Scan for the cell matching the given text and deliver its [X, Y] coordinate at center. 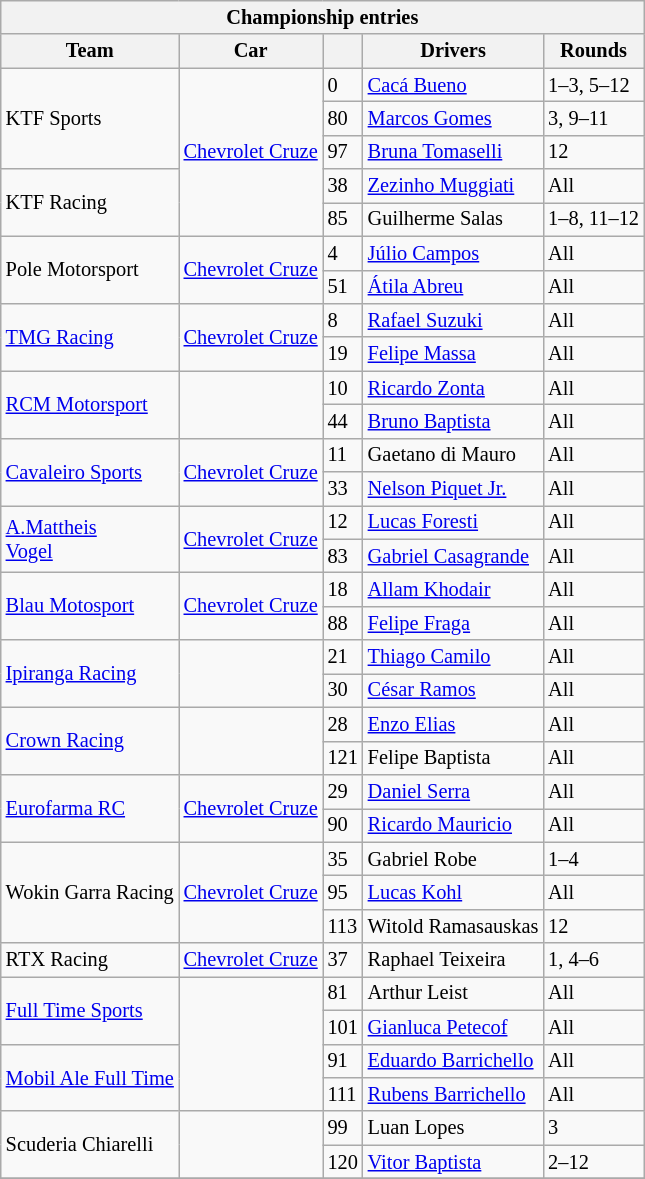
83 [343, 556]
95 [343, 892]
Zezinho Muggiati [453, 186]
Rafael Suzuki [453, 320]
Cacá Bueno [453, 85]
Felipe Massa [453, 354]
11 [343, 455]
Rounds [594, 51]
Nelson Piquet Jr. [453, 489]
Marcos Gomes [453, 118]
8 [343, 320]
Wokin Garra Racing [90, 892]
RCM Motorsport [90, 404]
Enzo Elias [453, 724]
Ricardo Mauricio [453, 825]
Crown Racing [90, 740]
1–4 [594, 859]
85 [343, 219]
18 [343, 589]
30 [343, 690]
38 [343, 186]
97 [343, 152]
Daniel Serra [453, 791]
1–3, 5–12 [594, 85]
Allam Khodair [453, 589]
Pole Motorsport [90, 270]
Car [251, 51]
Drivers [453, 51]
Ipiranga Racing [90, 674]
3 [594, 1128]
Arthur Leist [453, 993]
Felipe Baptista [453, 758]
35 [343, 859]
Luan Lopes [453, 1128]
90 [343, 825]
81 [343, 993]
10 [343, 388]
A.Mattheis Vogel [90, 538]
Rubens Barrichello [453, 1094]
Gabriel Robe [453, 859]
Lucas Foresti [453, 522]
Full Time Sports [90, 1010]
Championship entries [322, 17]
51 [343, 287]
Lucas Kohl [453, 892]
Bruna Tomaselli [453, 152]
21 [343, 657]
César Ramos [453, 690]
4 [343, 253]
3, 9–11 [594, 118]
Júlio Campos [453, 253]
101 [343, 1027]
19 [343, 354]
Gaetano di Mauro [453, 455]
Witold Ramasauskas [453, 926]
Guilherme Salas [453, 219]
80 [343, 118]
Team [90, 51]
0 [343, 85]
1, 4–6 [594, 960]
Bruno Baptista [453, 421]
Mobil Ale Full Time [90, 1078]
Felipe Fraga [453, 623]
113 [343, 926]
TMG Racing [90, 336]
Raphael Teixeira [453, 960]
29 [343, 791]
37 [343, 960]
Ricardo Zonta [453, 388]
Vitor Baptista [453, 1162]
Eduardo Barrichello [453, 1061]
91 [343, 1061]
Thiago Camilo [453, 657]
Eurofarma RC [90, 808]
33 [343, 489]
120 [343, 1162]
KTF Racing [90, 202]
Gianluca Petecof [453, 1027]
2–12 [594, 1162]
RTX Racing [90, 960]
121 [343, 758]
KTF Sports [90, 118]
88 [343, 623]
111 [343, 1094]
Blau Motosport [90, 606]
Cavaleiro Sports [90, 472]
Gabriel Casagrande [453, 556]
28 [343, 724]
44 [343, 421]
Átila Abreu [453, 287]
1–8, 11–12 [594, 219]
Scuderia Chiarelli [90, 1144]
99 [343, 1128]
